Scan for the cell matching the given text and deliver its [x, y] coordinate at center. 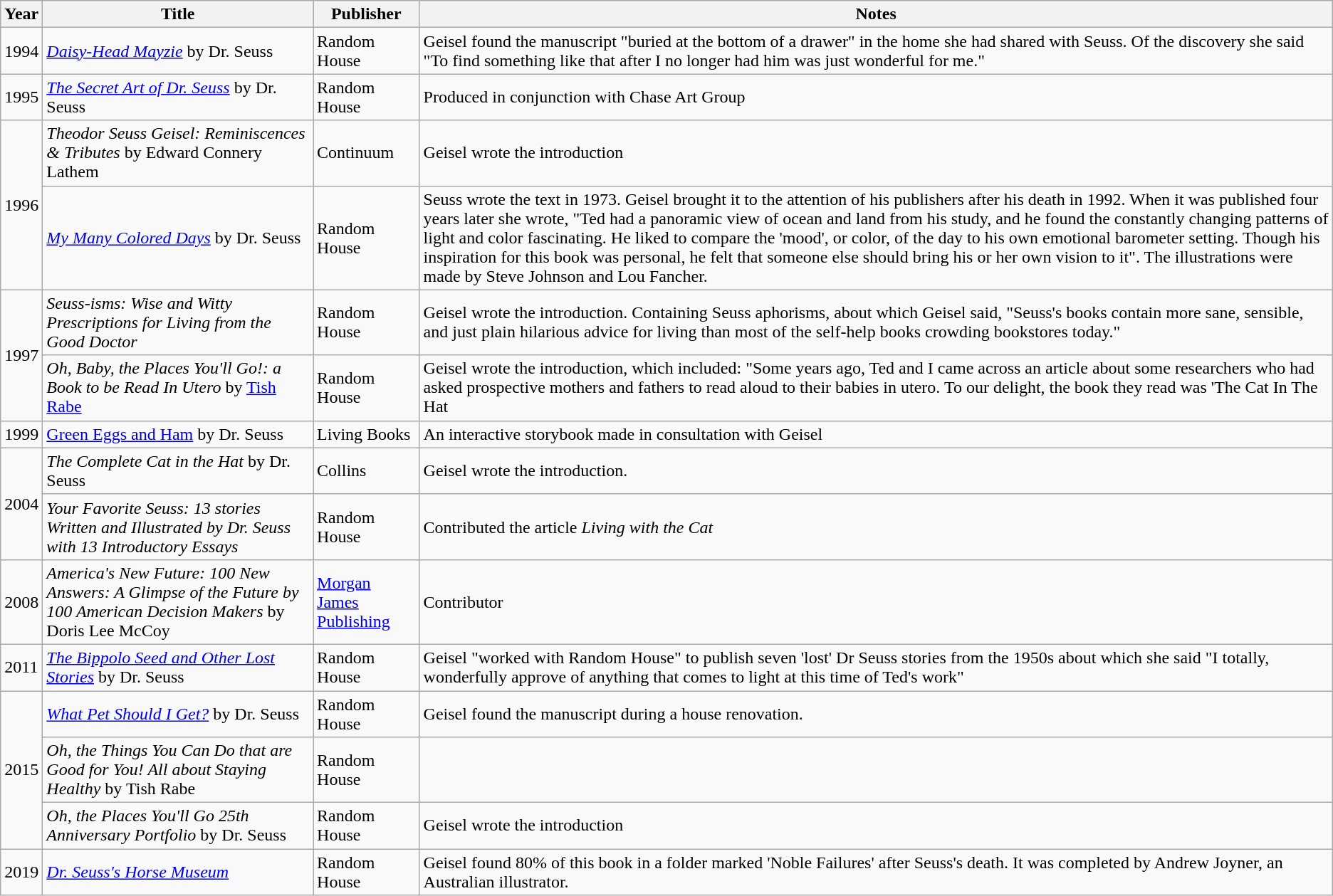
Seuss-isms: Wise and Witty Prescriptions for Living from the Good Doctor [178, 322]
Dr. Seuss's Horse Museum [178, 873]
2004 [21, 504]
Daisy-Head Mayzie by Dr. Seuss [178, 51]
Contributor [876, 602]
Living Books [367, 434]
2011 [21, 668]
Morgan James Publishing [367, 602]
The Complete Cat in the Hat by Dr. Seuss [178, 471]
2019 [21, 873]
Oh, the Places You'll Go 25th Anniversary Portfolio by Dr. Seuss [178, 826]
1996 [21, 205]
1994 [21, 51]
My Many Colored Days by Dr. Seuss [178, 238]
Geisel found the manuscript during a house renovation. [876, 713]
2015 [21, 769]
Green Eggs and Ham by Dr. Seuss [178, 434]
Year [21, 14]
Oh, the Things You Can Do that are Good for You! All about Staying Healthy by Tish Rabe [178, 770]
Produced in conjunction with Chase Art Group [876, 97]
An interactive storybook made in consultation with Geisel [876, 434]
1999 [21, 434]
Geisel found 80% of this book in a folder marked 'Noble Failures' after Seuss's death. It was completed by Andrew Joyner, an Australian illustrator. [876, 873]
Your Favorite Seuss: 13 stories Written and Illustrated by Dr. Seuss with 13 Introductory Essays [178, 527]
The Bippolo Seed and Other Lost Stories by Dr. Seuss [178, 668]
1997 [21, 355]
Theodor Seuss Geisel: Reminiscences & Tributes by Edward Connery Lathem [178, 153]
The Secret Art of Dr. Seuss by Dr. Seuss [178, 97]
2008 [21, 602]
Geisel wrote the introduction. [876, 471]
Contributed the article Living with the Cat [876, 527]
Continuum [367, 153]
Publisher [367, 14]
Title [178, 14]
What Pet Should I Get? by Dr. Seuss [178, 713]
Oh, Baby, the Places You'll Go!: a Book to be Read In Utero by Tish Rabe [178, 388]
Notes [876, 14]
1995 [21, 97]
America's New Future: 100 New Answers: A Glimpse of the Future by 100 American Decision Makers by Doris Lee McCoy [178, 602]
Collins [367, 471]
